Locate the cell with the specified text and output its [x, y] center coordinate. 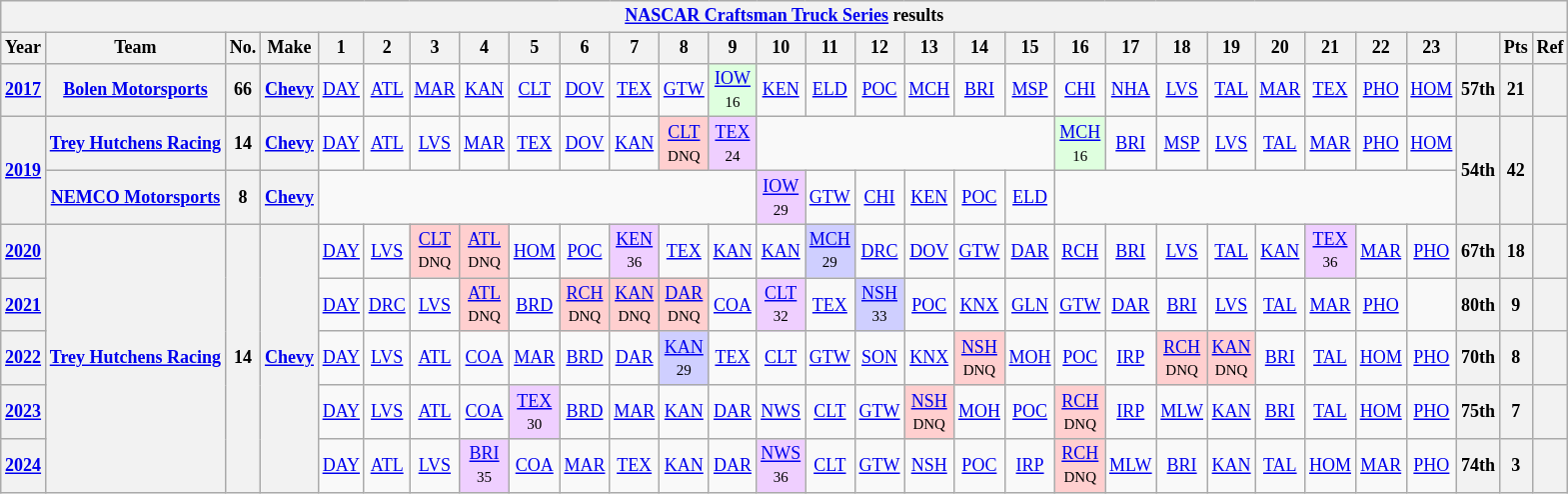
Year [24, 48]
23 [1431, 48]
11 [830, 48]
TEX30 [534, 412]
12 [879, 48]
MCH29 [830, 251]
Team [135, 48]
80th [1479, 305]
20 [1280, 48]
6 [585, 48]
2024 [24, 466]
42 [1515, 170]
Make [290, 48]
13 [929, 48]
NSH33 [879, 305]
CLT32 [782, 305]
2022 [24, 358]
4 [485, 48]
16 [1080, 48]
NHA [1131, 90]
KAN29 [684, 358]
2017 [24, 90]
70th [1479, 358]
2020 [24, 251]
17 [1131, 48]
67th [1479, 251]
66 [242, 90]
2021 [24, 305]
1 [341, 48]
5 [534, 48]
74th [1479, 466]
2023 [24, 412]
IOW29 [782, 197]
SON [879, 358]
Bolen Motorsports [135, 90]
Ref [1550, 48]
TEX24 [733, 144]
No. [242, 48]
MCH16 [1080, 144]
KEN36 [635, 251]
15 [1029, 48]
GLN [1029, 305]
BRI35 [485, 466]
NSH [929, 466]
NEMCO Motorsports [135, 197]
DARDNQ [684, 305]
NWS [782, 412]
NASCAR Craftsman Truck Series results [784, 16]
Pts [1515, 48]
54th [1479, 170]
2019 [24, 170]
IOW16 [733, 90]
75th [1479, 412]
10 [782, 48]
MCH [929, 90]
57th [1479, 90]
2 [387, 48]
RCH [1080, 251]
19 [1231, 48]
NWS36 [782, 466]
TEX36 [1331, 251]
22 [1381, 48]
